Return [X, Y] of the center of cell containing provided text 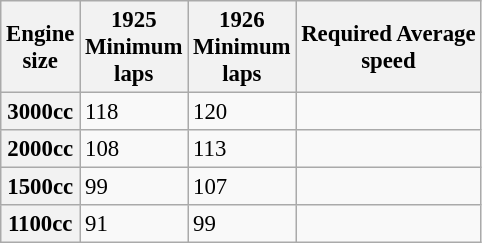
107 [242, 187]
91 [134, 224]
1926Minimum laps [242, 47]
1500cc [40, 187]
3000cc [40, 112]
113 [242, 149]
2000cc [40, 149]
120 [242, 112]
Engine size [40, 47]
108 [134, 149]
Required Average speed [388, 47]
1925Minimum laps [134, 47]
118 [134, 112]
1100cc [40, 224]
